Locate the cell with the specified text and output its [X, Y] center coordinate. 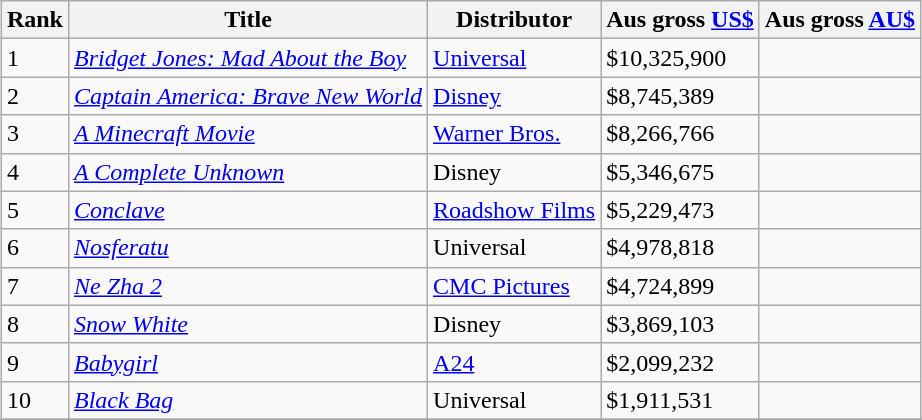
Captain America: Brave New World [248, 96]
4 [34, 172]
$1,911,531 [680, 400]
Snow White [248, 324]
Roadshow Films [514, 210]
3 [34, 134]
8 [34, 324]
2 [34, 96]
6 [34, 248]
Title [248, 20]
$8,745,389 [680, 96]
Aus gross US$ [680, 20]
$5,346,675 [680, 172]
Rank [34, 20]
$3,869,103 [680, 324]
Nosferatu [248, 248]
9 [34, 362]
Conclave [248, 210]
1 [34, 58]
$4,724,899 [680, 286]
$10,325,900 [680, 58]
Aus gross AU$ [840, 20]
10 [34, 400]
$2,099,232 [680, 362]
Bridget Jones: Mad About the Boy [248, 58]
Distributor [514, 20]
$4,978,818 [680, 248]
A Complete Unknown [248, 172]
$8,266,766 [680, 134]
CMC Pictures [514, 286]
$5,229,473 [680, 210]
Warner Bros. [514, 134]
Ne Zha 2 [248, 286]
A Minecraft Movie [248, 134]
7 [34, 286]
Babygirl [248, 362]
5 [34, 210]
Black Bag [248, 400]
A24 [514, 362]
